Return (x, y) of the center of cell containing provided text 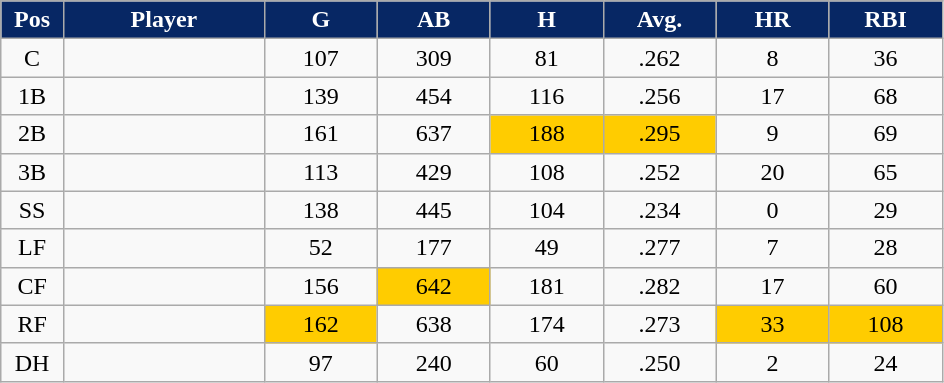
156 (320, 286)
2B (32, 134)
Avg. (660, 20)
104 (546, 210)
.282 (660, 286)
181 (546, 286)
28 (886, 248)
107 (320, 58)
AB (434, 20)
161 (320, 134)
.234 (660, 210)
52 (320, 248)
RBI (886, 20)
20 (772, 172)
638 (434, 324)
C (32, 58)
29 (886, 210)
49 (546, 248)
RF (32, 324)
642 (434, 286)
DH (32, 362)
2 (772, 362)
97 (320, 362)
24 (886, 362)
HR (772, 20)
240 (434, 362)
637 (434, 134)
1B (32, 96)
.252 (660, 172)
454 (434, 96)
65 (886, 172)
3B (32, 172)
81 (546, 58)
113 (320, 172)
.256 (660, 96)
CF (32, 286)
429 (434, 172)
Pos (32, 20)
174 (546, 324)
SS (32, 210)
445 (434, 210)
.295 (660, 134)
36 (886, 58)
H (546, 20)
.250 (660, 362)
177 (434, 248)
139 (320, 96)
188 (546, 134)
.277 (660, 248)
.273 (660, 324)
9 (772, 134)
Player (164, 20)
69 (886, 134)
138 (320, 210)
0 (772, 210)
309 (434, 58)
7 (772, 248)
33 (772, 324)
68 (886, 96)
162 (320, 324)
8 (772, 58)
G (320, 20)
116 (546, 96)
.262 (660, 58)
LF (32, 248)
